Output the [x, y] coordinate of the center of the cell containing the given text.  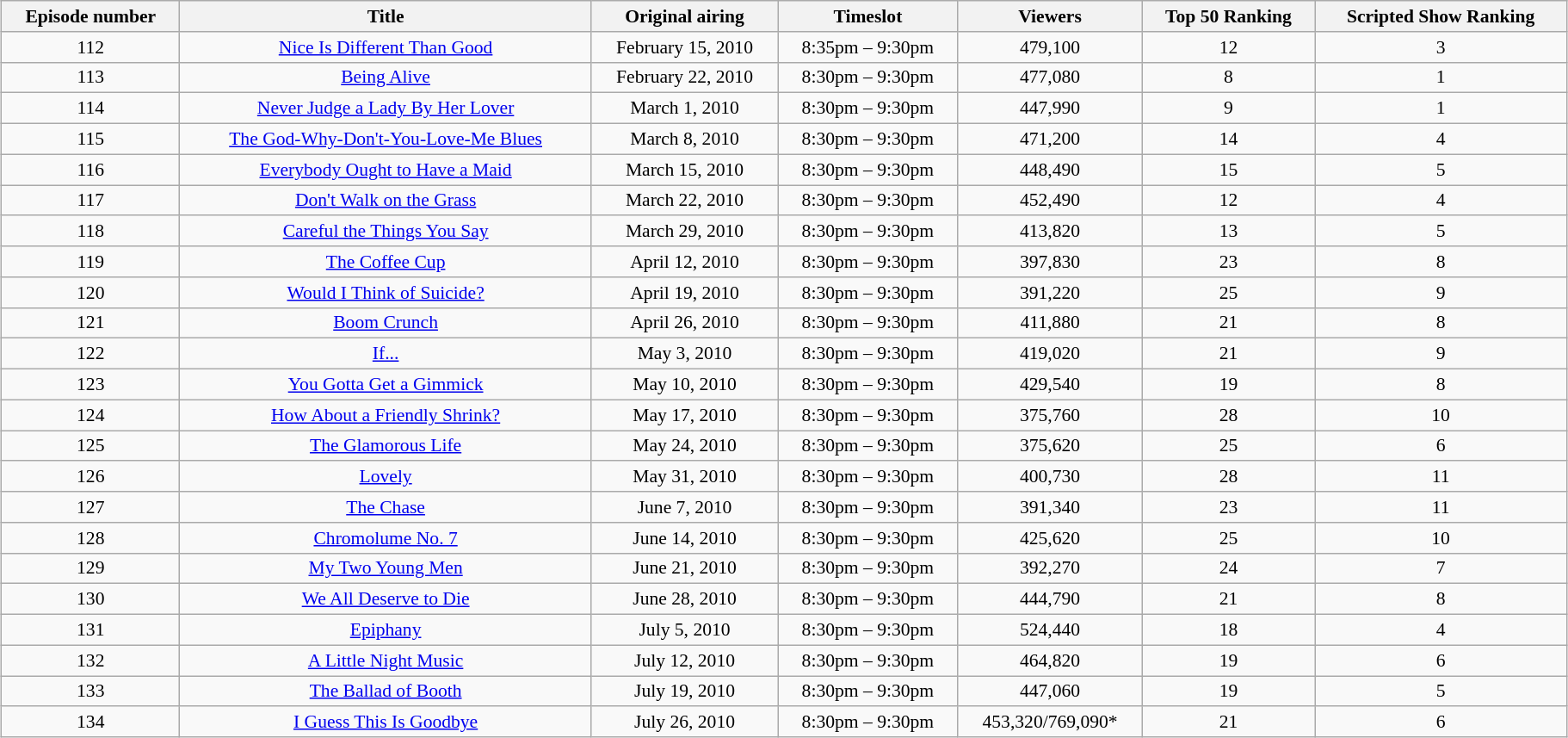
121 [91, 323]
How About a Friendly Shrink? [386, 415]
392,270 [1050, 568]
Nice Is Different Than Good [386, 47]
118 [91, 232]
The Chase [386, 507]
14 [1229, 140]
Would I Think of Suicide? [386, 293]
May 24, 2010 [684, 446]
Don't Walk on the Grass [386, 201]
March 15, 2010 [684, 170]
113 [91, 78]
479,100 [1050, 47]
375,620 [1050, 446]
May 10, 2010 [684, 385]
119 [91, 262]
129 [91, 568]
419,020 [1050, 354]
March 22, 2010 [684, 201]
Episode number [91, 16]
A Little Night Music [386, 660]
471,200 [1050, 140]
116 [91, 170]
400,730 [1050, 477]
The Ballad of Booth [386, 691]
I Guess This Is Goodbye [386, 722]
397,830 [1050, 262]
We All Deserve to Die [386, 599]
15 [1229, 170]
425,620 [1050, 538]
April 26, 2010 [684, 323]
123 [91, 385]
February 22, 2010 [684, 78]
8:35pm – 9:30pm [867, 47]
Everybody Ought to Have a Maid [386, 170]
If... [386, 354]
Viewers [1050, 16]
124 [91, 415]
125 [91, 446]
391,220 [1050, 293]
524,440 [1050, 630]
May 31, 2010 [684, 477]
The Glamorous Life [386, 446]
120 [91, 293]
453,320/769,090* [1050, 722]
The Coffee Cup [386, 262]
March 29, 2010 [684, 232]
128 [91, 538]
447,060 [1050, 691]
Being Alive [386, 78]
The God-Why-Don't-You-Love-Me Blues [386, 140]
April 19, 2010 [684, 293]
117 [91, 201]
Original airing [684, 16]
July 5, 2010 [684, 630]
My Two Young Men [386, 568]
112 [91, 47]
April 12, 2010 [684, 262]
Lovely [386, 477]
115 [91, 140]
134 [91, 722]
Never Judge a Lady By Her Lover [386, 109]
132 [91, 660]
June 7, 2010 [684, 507]
391,340 [1050, 507]
411,880 [1050, 323]
May 3, 2010 [684, 354]
Careful the Things You Say [386, 232]
Top 50 Ranking [1229, 16]
May 17, 2010 [684, 415]
413,820 [1050, 232]
Scripted Show Ranking [1441, 16]
448,490 [1050, 170]
464,820 [1050, 660]
You Gotta Get a Gimmick [386, 385]
June 14, 2010 [684, 538]
122 [91, 354]
130 [91, 599]
June 28, 2010 [684, 599]
452,490 [1050, 201]
477,080 [1050, 78]
March 8, 2010 [684, 140]
Epiphany [386, 630]
114 [91, 109]
March 1, 2010 [684, 109]
447,990 [1050, 109]
Timeslot [867, 16]
7 [1441, 568]
July 19, 2010 [684, 691]
February 15, 2010 [684, 47]
375,760 [1050, 415]
126 [91, 477]
July 12, 2010 [684, 660]
Title [386, 16]
444,790 [1050, 599]
Chromolume No. 7 [386, 538]
24 [1229, 568]
133 [91, 691]
June 21, 2010 [684, 568]
13 [1229, 232]
Boom Crunch [386, 323]
3 [1441, 47]
July 26, 2010 [684, 722]
131 [91, 630]
127 [91, 507]
18 [1229, 630]
429,540 [1050, 385]
